Identify which cell holds the provided text, then report its [x, y] central coordinate. 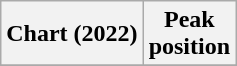
Chart (2022) [72, 34]
Peakposition [189, 34]
